Output the (x, y) coordinate of the center of the cell containing the given text.  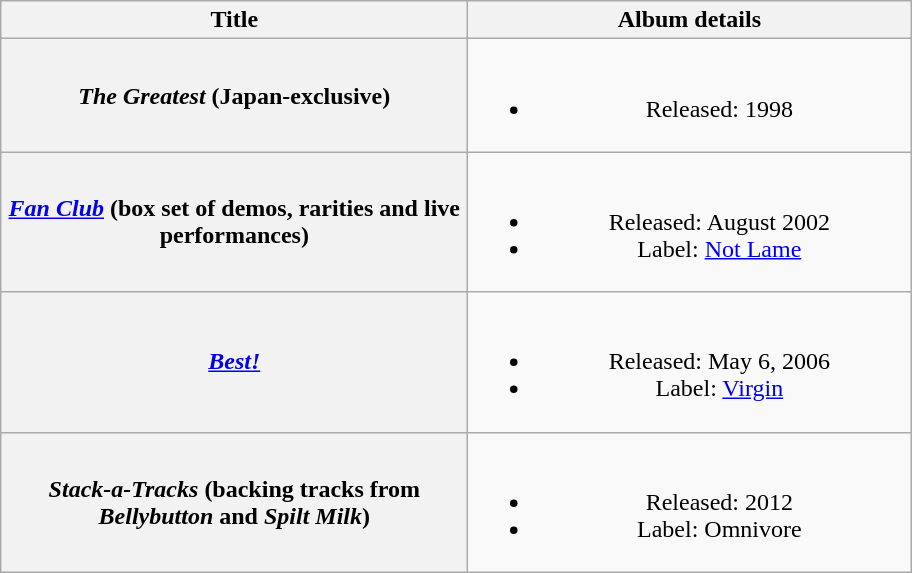
Album details (690, 20)
The Greatest (Japan-exclusive) (234, 96)
Released: May 6, 2006Label: Virgin (690, 362)
Stack-a-Tracks (backing tracks from Bellybutton and Spilt Milk) (234, 502)
Best! (234, 362)
Released: August 2002Label: Not Lame (690, 222)
Fan Club (box set of demos, rarities and live performances) (234, 222)
Released: 1998 (690, 96)
Released: 2012Label: Omnivore (690, 502)
Title (234, 20)
